Capture the cell that displays the provided text and extract its [x, y] central coordinate. 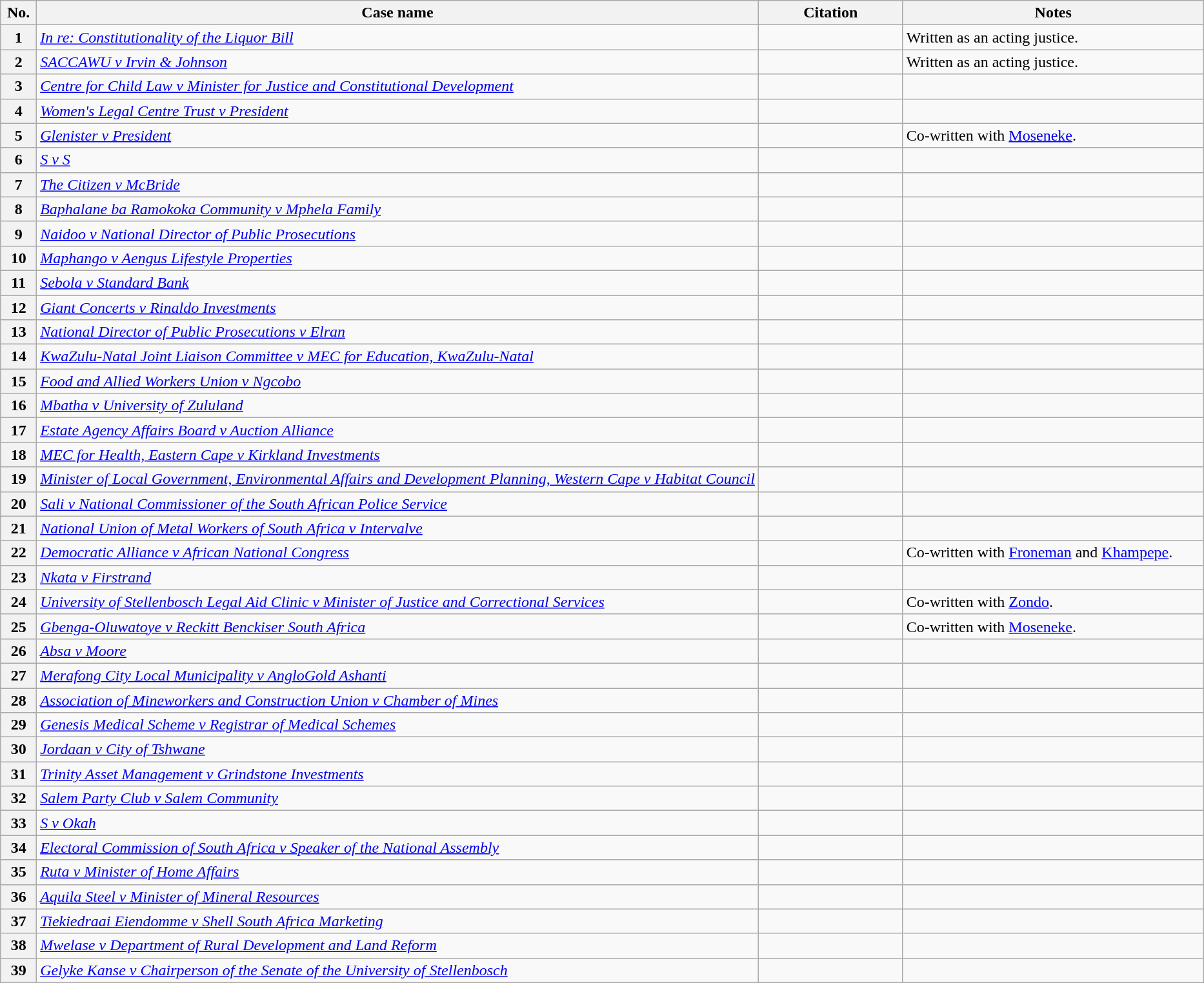
Minister of Local Government, Environmental Affairs and Development Planning, Western Cape v Habitat Council [397, 479]
Sali v National Commissioner of the South African Police Service [397, 504]
20 [19, 504]
Co-written with Froneman and Khampepe. [1053, 553]
Sebola v Standard Bank [397, 283]
Naidoo v National Director of Public Prosecutions [397, 233]
Centre for Child Law v Minister for Justice and Constitutional Development [397, 86]
Mbatha v University of Zululand [397, 406]
Aquila Steel v Minister of Mineral Resources [397, 897]
15 [19, 381]
2 [19, 62]
Baphalane ba Ramokoka Community v Mphela Family [397, 209]
Trinity Asset Management v Grindstone Investments [397, 774]
Case name [397, 13]
Merafong City Local Municipality v AngloGold Ashanti [397, 675]
University of Stellenbosch Legal Aid Clinic v Minister of Justice and Correctional Services [397, 602]
Glenister v President [397, 135]
29 [19, 725]
Nkata v Firstrand [397, 577]
38 [19, 946]
13 [19, 332]
14 [19, 357]
Electoral Commission of South Africa v Speaker of the National Assembly [397, 848]
Notes [1053, 13]
Women's Legal Centre Trust v President [397, 111]
5 [19, 135]
S v Okah [397, 823]
23 [19, 577]
Tiekiedraai Eiendomme v Shell South Africa Marketing [397, 921]
1 [19, 37]
6 [19, 160]
10 [19, 258]
25 [19, 626]
Citation [830, 13]
36 [19, 897]
National Union of Metal Workers of South Africa v Intervalve [397, 528]
39 [19, 970]
24 [19, 602]
No. [19, 13]
S v S [397, 160]
26 [19, 651]
30 [19, 750]
Democratic Alliance v African National Congress [397, 553]
KwaZulu-Natal Joint Liaison Committee v MEC for Education, KwaZulu-Natal [397, 357]
8 [19, 209]
Jordaan v City of Tshwane [397, 750]
34 [19, 848]
Mwelase v Department of Rural Development and Land Reform [397, 946]
27 [19, 675]
Co-written with Zondo. [1053, 602]
21 [19, 528]
Salem Party Club v Salem Community [397, 799]
12 [19, 308]
35 [19, 872]
Absa v Moore [397, 651]
17 [19, 430]
SACCAWU v Irvin & Johnson [397, 62]
22 [19, 553]
18 [19, 455]
Maphango v Aengus Lifestyle Properties [397, 258]
Genesis Medical Scheme v Registrar of Medical Schemes [397, 725]
19 [19, 479]
Gbenga-Oluwatoye v Reckitt Benckiser South Africa [397, 626]
37 [19, 921]
4 [19, 111]
28 [19, 700]
MEC for Health, Eastern Cape v Kirkland Investments [397, 455]
3 [19, 86]
Food and Allied Workers Union v Ngcobo [397, 381]
Ruta v Minister of Home Affairs [397, 872]
33 [19, 823]
Association of Mineworkers and Construction Union v Chamber of Mines [397, 700]
Gelyke Kanse v Chairperson of the Senate of the University of Stellenbosch [397, 970]
9 [19, 233]
32 [19, 799]
Giant Concerts v Rinaldo Investments [397, 308]
16 [19, 406]
National Director of Public Prosecutions v Elran [397, 332]
31 [19, 774]
Estate Agency Affairs Board v Auction Alliance [397, 430]
11 [19, 283]
In re: Constitutionality of the Liquor Bill [397, 37]
The Citizen v McBride [397, 184]
7 [19, 184]
